Identify which cell holds the provided text, then report its [X, Y] central coordinate. 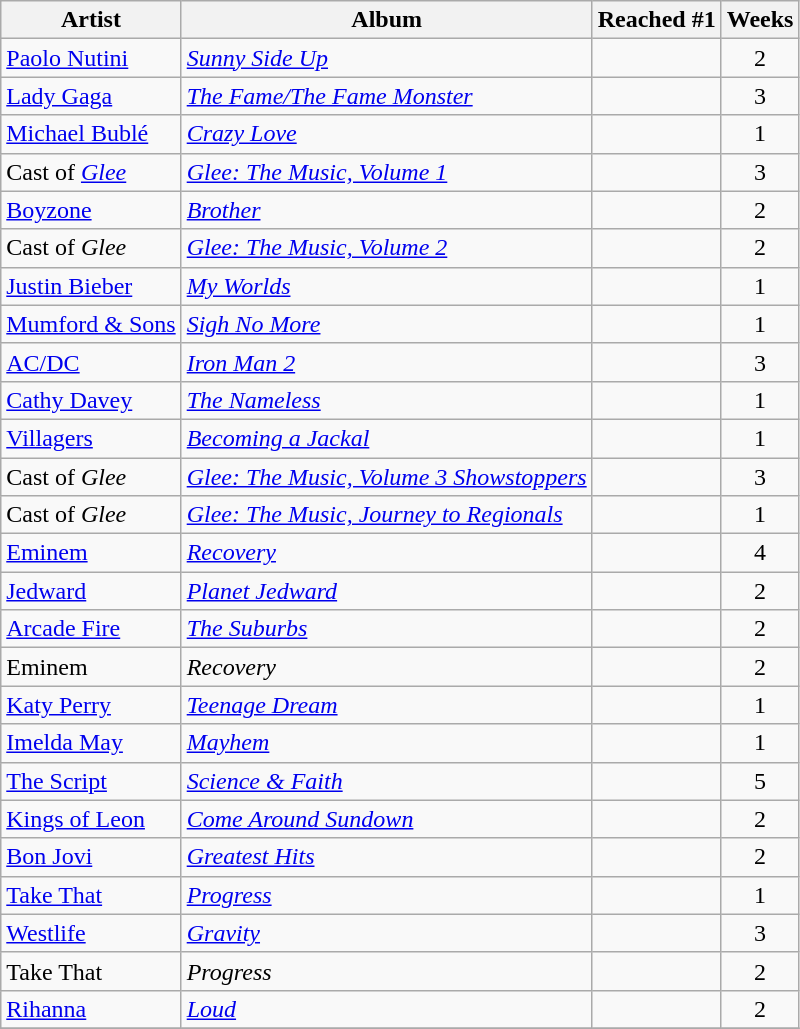
Come Around Sundown [386, 819]
Mumford & Sons [91, 324]
Sigh No More [386, 324]
Imelda May [91, 743]
AC/DC [91, 362]
Glee: The Music, Journey to Regionals [386, 515]
Jedward [91, 591]
Arcade Fire [91, 629]
4 [760, 553]
Glee: The Music, Volume 1 [386, 172]
The Suburbs [386, 629]
Lady Gaga [91, 96]
Crazy Love [386, 134]
Album [386, 20]
Katy Perry [91, 705]
Science & Faith [386, 781]
Loud [386, 1009]
Artist [91, 20]
Planet Jedward [386, 591]
Justin Bieber [91, 286]
Bon Jovi [91, 857]
My Worlds [386, 286]
The Fame/The Fame Monster [386, 96]
Westlife [91, 933]
Paolo Nutini [91, 58]
The Script [91, 781]
The Nameless [386, 400]
Teenage Dream [386, 705]
5 [760, 781]
Glee: The Music, Volume 2 [386, 248]
Michael Bublé [91, 134]
Villagers [91, 438]
Sunny Side Up [386, 58]
Cathy Davey [91, 400]
Boyzone [91, 210]
Reached #1 [656, 20]
Rihanna [91, 1009]
Brother [386, 210]
Mayhem [386, 743]
Kings of Leon [91, 819]
Iron Man 2 [386, 362]
Glee: The Music, Volume 3 Showstoppers [386, 477]
Weeks [760, 20]
Greatest Hits [386, 857]
Gravity [386, 933]
Becoming a Jackal [386, 438]
